Output the [x, y] coordinate of the center of the cell containing the given text.  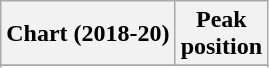
Peak position [221, 34]
Chart (2018-20) [88, 34]
